Output the [X, Y] coordinate of the center of the cell containing the given text.  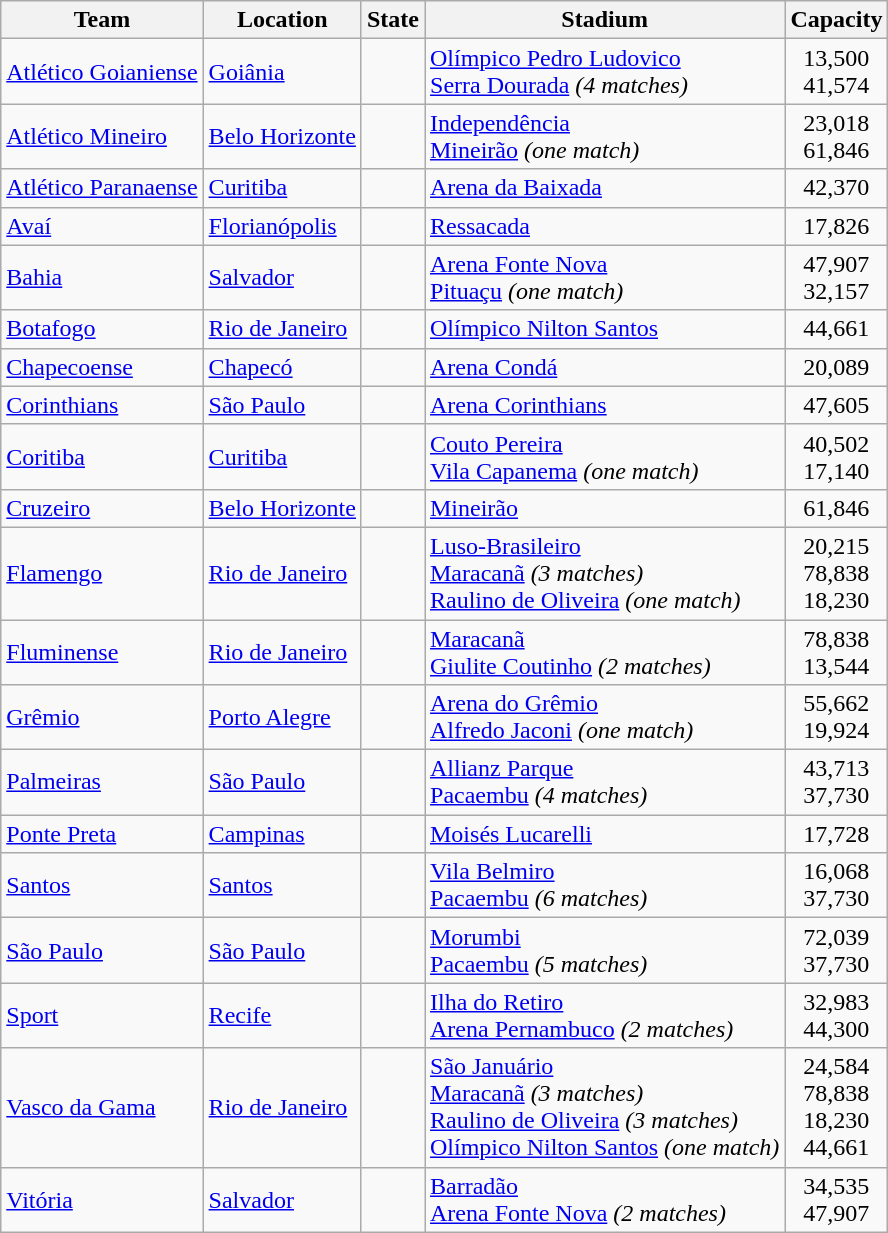
16,068 37,730 [836, 886]
43,713 37,730 [836, 782]
Grêmio [102, 718]
17,826 [836, 226]
Ilha do Retiro Arena Pernambuco (2 matches) [604, 1016]
Location [282, 20]
Olímpico Pedro Ludovico Serra Dourada (4 matches) [604, 72]
32,983 44,300 [836, 1016]
Goiânia [282, 72]
Atlético Mineiro [102, 136]
Morumbi Pacaembu (5 matches) [604, 950]
20,089 [836, 367]
Fluminense [102, 652]
47,907 32,157 [836, 278]
Avaí [102, 226]
Coritiba [102, 456]
55,662 19,924 [836, 718]
Arena Corinthians [604, 405]
Palmeiras [102, 782]
Barradão Arena Fonte Nova (2 matches) [604, 1200]
Recife [282, 1016]
Stadium [604, 20]
Luso-Brasileiro Maracanã (3 matches) Raulino de Oliveira (one match) [604, 573]
São Januário Maracanã (3 matches) Raulino de Oliveira (3 matches) Olímpico Nilton Santos (one match) [604, 1108]
Arena da Baixada [604, 188]
17,728 [836, 834]
Florianópolis [282, 226]
Arena Fonte Nova Pituaçu (one match) [604, 278]
Ressacada [604, 226]
Independência Mineirão (one match) [604, 136]
47,605 [836, 405]
Atlético Goianiense [102, 72]
Botafogo [102, 329]
Chapecoense [102, 367]
Vila Belmiro Pacaembu (6 matches) [604, 886]
Olímpico Nilton Santos [604, 329]
40,502 17,140 [836, 456]
Mineirão [604, 508]
State [392, 20]
61,846 [836, 508]
Flamengo [102, 573]
Capacity [836, 20]
44,661 [836, 329]
Chapecó [282, 367]
Corinthians [102, 405]
Campinas [282, 834]
78,838 13,544 [836, 652]
Maracanã Giulite Coutinho (2 matches) [604, 652]
Sport [102, 1016]
Porto Alegre [282, 718]
42,370 [836, 188]
Vitória [102, 1200]
Moisés Lucarelli [604, 834]
Arena do Grêmio Alfredo Jaconi (one match) [604, 718]
Cruzeiro [102, 508]
Bahia [102, 278]
Couto Pereira Vila Capanema (one match) [604, 456]
Ponte Preta [102, 834]
20,215 78,838 18,230 [836, 573]
24,584 78,838 18,230 44,661 [836, 1108]
34,535 47,907 [836, 1200]
Atlético Paranaense [102, 188]
Arena Condá [604, 367]
Team [102, 20]
72,039 37,730 [836, 950]
Allianz Parque Pacaembu (4 matches) [604, 782]
Vasco da Gama [102, 1108]
23,018 61,846 [836, 136]
13,500 41,574 [836, 72]
